Provide the [x, y] coordinate of the cell's center where the given text is located.  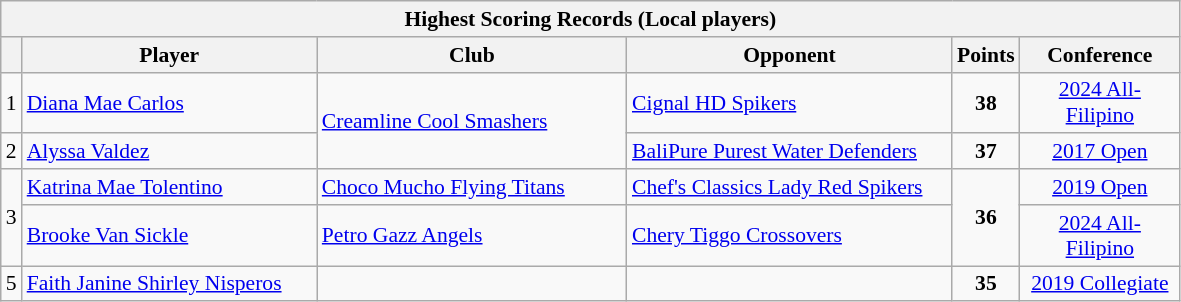
37 [986, 152]
2017 Open [1100, 152]
Katrina Mae Tolentino [170, 187]
Club [472, 55]
Brooke Van Sickle [170, 236]
Petro Gazz Angels [472, 236]
Chery Tiggo Crossovers [790, 236]
36 [986, 218]
BaliPure Purest Water Defenders [790, 152]
Chef's Classics Lady Red Spikers [790, 187]
Conference [1100, 55]
Points [986, 55]
3 [12, 218]
2019 Collegiate [1100, 284]
Diana Mae Carlos [170, 102]
2 [12, 152]
5 [12, 284]
Faith Janine Shirley Nisperos [170, 284]
2019 Open [1100, 187]
Opponent [790, 55]
Player [170, 55]
Cignal HD Spikers [790, 102]
1 [12, 102]
Creamline Cool Smashers [472, 120]
Choco Mucho Flying Titans [472, 187]
38 [986, 102]
Alyssa Valdez [170, 152]
35 [986, 284]
Highest Scoring Records (Local players) [590, 19]
